Output the (X, Y) coordinate of the center of the cell containing the given text.  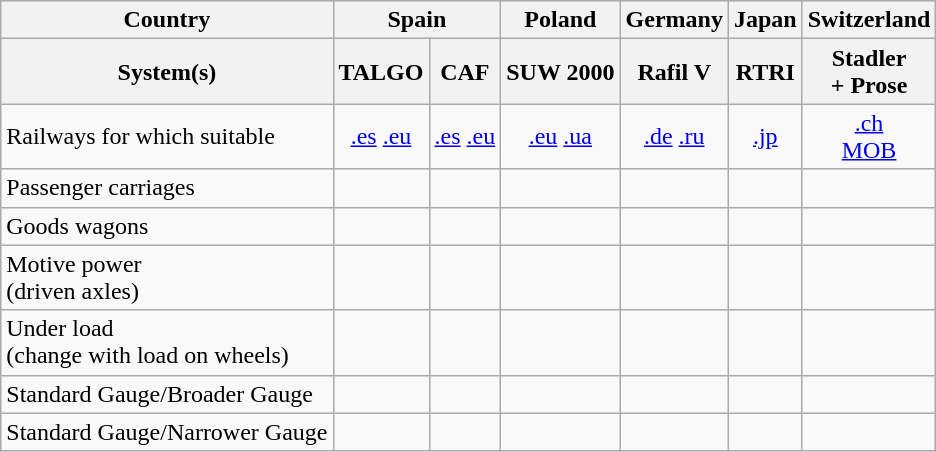
Japan (765, 20)
Passenger carriages (167, 188)
Standard Gauge/Narrower Gauge (167, 432)
Rafil V (674, 72)
Country (167, 20)
System(s) (167, 72)
Poland (560, 20)
Under load(change with load on wheels) (167, 342)
.eu .ua (560, 136)
Germany (674, 20)
Switzerland (869, 20)
.ch MOB (869, 136)
.jp (765, 136)
TALGO (381, 72)
Standard Gauge/Broader Gauge (167, 394)
Stadler + Prose (869, 72)
Motive power(driven axles) (167, 278)
Railways for which suitable (167, 136)
CAF (465, 72)
Goods wagons (167, 226)
SUW 2000 (560, 72)
Spain (417, 20)
.de .ru (674, 136)
RTRI (765, 72)
